Find where the given text appears and provide that cell's center as (x, y) coordinate. 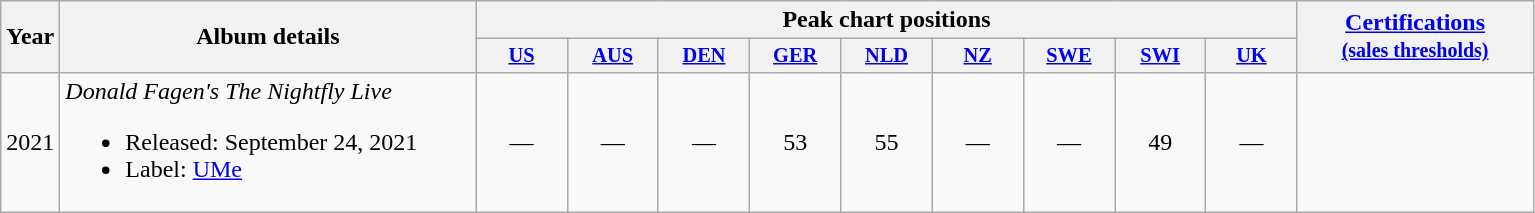
Year (30, 37)
55 (886, 142)
Peak chart positions (886, 20)
DEN (704, 56)
US (522, 56)
GER (796, 56)
49 (1160, 142)
AUS (612, 56)
NLD (886, 56)
Certifications(sales thresholds) (1415, 37)
NZ (978, 56)
53 (796, 142)
UK (1252, 56)
SWE (1068, 56)
Donald Fagen's The Nightfly LiveReleased: September 24, 2021Label: UMe (268, 142)
2021 (30, 142)
SWI (1160, 56)
Album details (268, 37)
